Pinpoint the cell where the given text exists, returning its (x, y) midpoint coordinate. 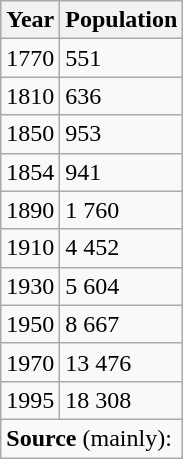
1950 (30, 324)
1995 (30, 400)
1810 (30, 96)
1770 (30, 58)
1850 (30, 134)
Source (mainly): (92, 438)
1970 (30, 362)
1 760 (122, 210)
1854 (30, 172)
551 (122, 58)
1930 (30, 286)
636 (122, 96)
5 604 (122, 286)
941 (122, 172)
13 476 (122, 362)
8 667 (122, 324)
Year (30, 20)
953 (122, 134)
Population (122, 20)
1910 (30, 248)
4 452 (122, 248)
1890 (30, 210)
18 308 (122, 400)
